Return the (X, Y) coordinate for the center point of the cell that contains the specified text.  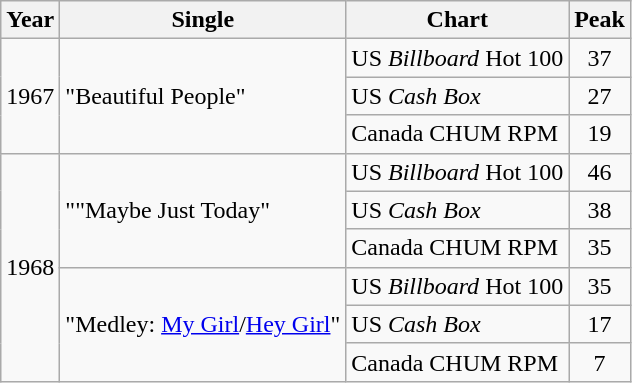
Year (30, 20)
1967 (30, 96)
19 (600, 134)
7 (600, 362)
"Beautiful People" (203, 96)
37 (600, 58)
17 (600, 324)
38 (600, 210)
Peak (600, 20)
46 (600, 172)
1968 (30, 267)
Chart (458, 20)
"Medley: My Girl/Hey Girl" (203, 324)
Single (203, 20)
27 (600, 96)
""Maybe Just Today" (203, 210)
